Search for the cell housing the specified text and yield its [x, y] center coordinate. 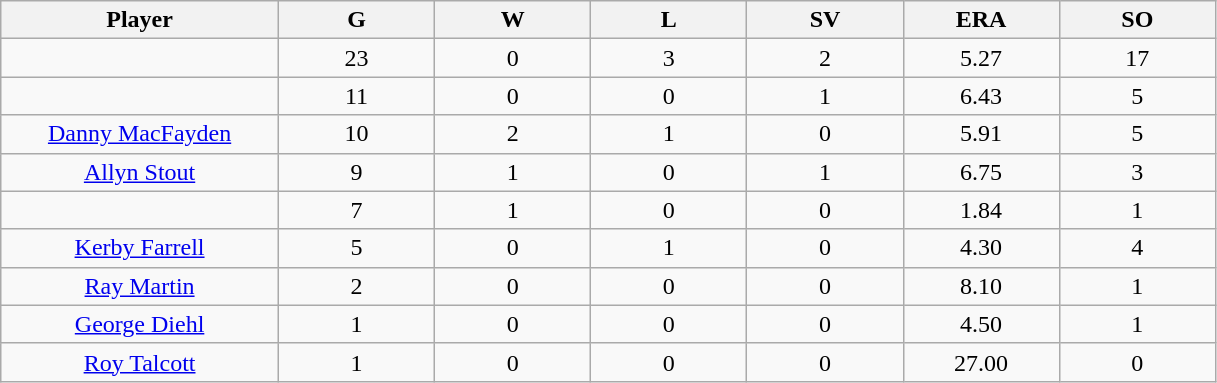
4.50 [981, 324]
Roy Talcott [140, 362]
5.91 [981, 134]
ERA [981, 20]
11 [356, 96]
Kerby Farrell [140, 248]
Danny MacFayden [140, 134]
17 [1137, 58]
George Diehl [140, 324]
1.84 [981, 210]
Ray Martin [140, 286]
6.43 [981, 96]
27.00 [981, 362]
5.27 [981, 58]
4 [1137, 248]
8.10 [981, 286]
Allyn Stout [140, 172]
23 [356, 58]
4.30 [981, 248]
L [669, 20]
SV [825, 20]
G [356, 20]
10 [356, 134]
7 [356, 210]
W [513, 20]
6.75 [981, 172]
SO [1137, 20]
Player [140, 20]
9 [356, 172]
